Locate the cell with the specified text and output its [X, Y] center coordinate. 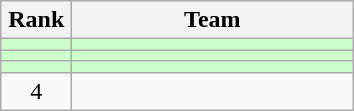
Rank [36, 20]
Team [212, 20]
4 [36, 91]
